Extract the (X, Y) coordinate from the center of the cell holding the provided text.  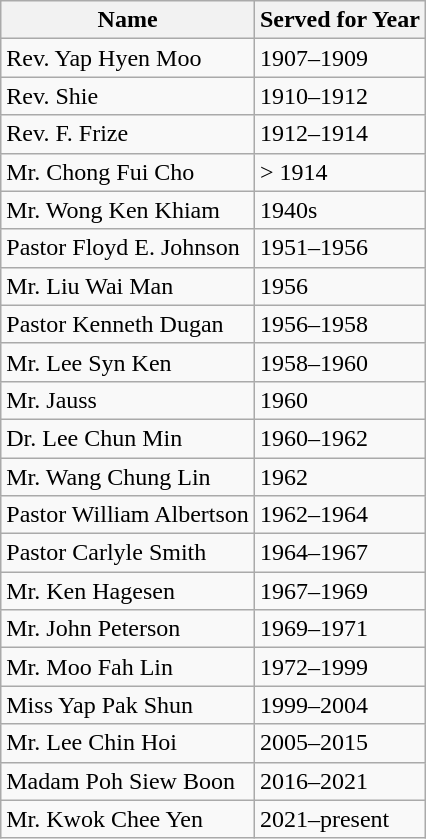
Rev. Yap Hyen Moo (128, 58)
Mr. Liu Wai Man (128, 286)
1962–1964 (340, 515)
1956 (340, 286)
1951–1956 (340, 248)
1910–1912 (340, 96)
Mr. Lee Syn Ken (128, 362)
Pastor Carlyle Smith (128, 553)
1964–1967 (340, 553)
Rev. Shie (128, 96)
1960 (340, 400)
1956–1958 (340, 324)
1999–2004 (340, 705)
2005–2015 (340, 743)
Mr. Moo Fah Lin (128, 667)
Mr. John Peterson (128, 629)
Pastor William Albertson (128, 515)
Mr. Chong Fui Cho (128, 172)
Pastor Floyd E. Johnson (128, 248)
1967–1969 (340, 591)
1907–1909 (340, 58)
1912–1914 (340, 134)
Mr. Lee Chin Hoi (128, 743)
Pastor Kenneth Dugan (128, 324)
Madam Poh Siew Boon (128, 781)
1969–1971 (340, 629)
1958–1960 (340, 362)
Mr. Ken Hagesen (128, 591)
1940s (340, 210)
Mr. Wang Chung Lin (128, 477)
1960–1962 (340, 438)
Mr. Jauss (128, 400)
Dr. Lee Chun Min (128, 438)
Served for Year (340, 20)
1972–1999 (340, 667)
2021–present (340, 819)
1962 (340, 477)
Mr. Kwok Chee Yen (128, 819)
Mr. Wong Ken Khiam (128, 210)
Miss Yap Pak Shun (128, 705)
Name (128, 20)
2016–2021 (340, 781)
> 1914 (340, 172)
Rev. F. Frize (128, 134)
